From the cell containing the given text, extract its center point as (X, Y) coordinate. 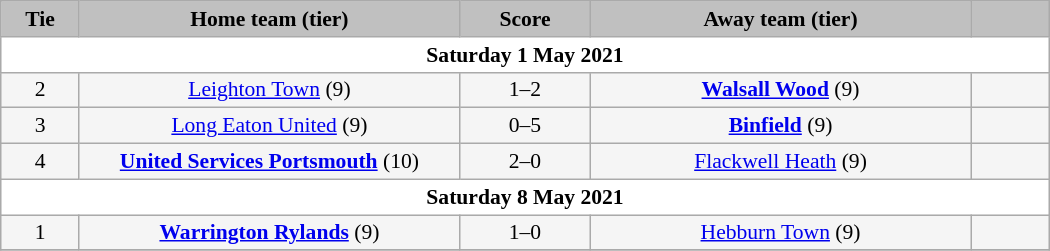
4 (40, 162)
Walsall Wood (9) (781, 90)
Saturday 8 May 2021 (525, 197)
Home team (tier) (269, 19)
1–0 (524, 233)
Binfield (9) (781, 126)
Away team (tier) (781, 19)
Leighton Town (9) (269, 90)
Long Eaton United (9) (269, 126)
2–0 (524, 162)
0–5 (524, 126)
Saturday 1 May 2021 (525, 55)
Flackwell Heath (9) (781, 162)
United Services Portsmouth (10) (269, 162)
Warrington Rylands (9) (269, 233)
2 (40, 90)
1–2 (524, 90)
Hebburn Town (9) (781, 233)
Tie (40, 19)
1 (40, 233)
Score (524, 19)
3 (40, 126)
